Find where the given text appears and provide that cell's center as [x, y] coordinate. 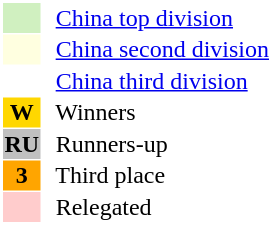
China top division [156, 18]
Third place [156, 175]
China second division [156, 49]
Winners [156, 113]
China third division [156, 81]
Runners-up [156, 144]
W [22, 113]
Relegated [156, 207]
3 [22, 175]
RU [22, 144]
